Extract the [X, Y] coordinate from the center of the cell holding the provided text.  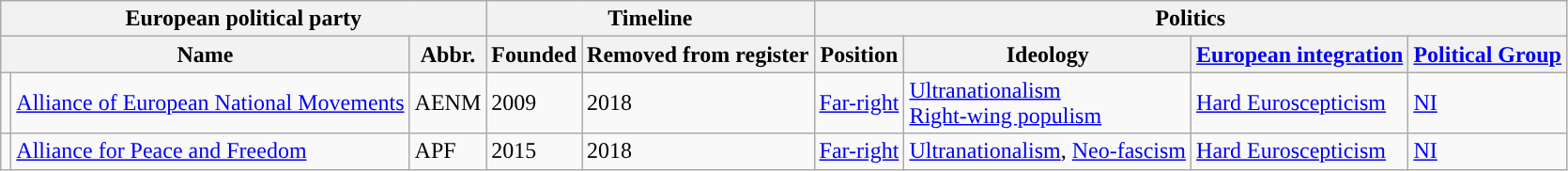
2015 [534, 151]
Ultranationalism Right-wing populism [1048, 103]
Ideology [1048, 54]
Ultranationalism, Neo-fascism [1048, 151]
Name [205, 54]
European integration [1299, 54]
Political Group [1487, 54]
Timeline [650, 19]
APF [448, 151]
Alliance of European National Movements [210, 103]
European political party [244, 19]
Abbr. [448, 54]
2009 [534, 103]
Politics [1191, 19]
AENM [448, 103]
Removed from register [699, 54]
Position [859, 54]
Alliance for Peace and Freedom [210, 151]
Founded [534, 54]
